From the cell containing the given text, extract its center point as [x, y] coordinate. 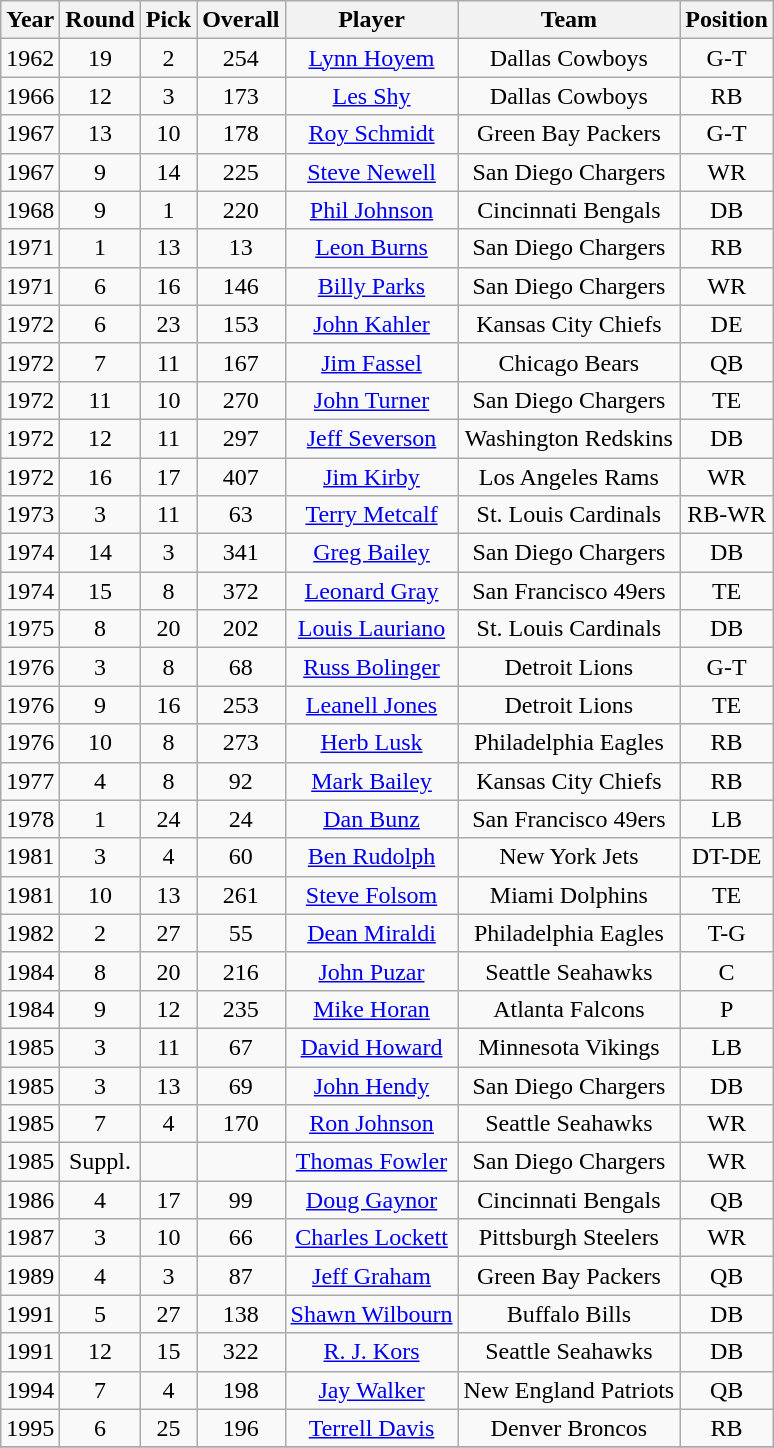
John Puzar [372, 971]
Los Angeles Rams [569, 477]
Jim Fassel [372, 362]
Overall [241, 20]
1995 [30, 1428]
Leon Burns [372, 248]
92 [241, 781]
Leonard Gray [372, 591]
23 [168, 324]
341 [241, 553]
178 [241, 134]
254 [241, 58]
1968 [30, 210]
1994 [30, 1390]
407 [241, 477]
P [727, 1009]
68 [241, 667]
Russ Bolinger [372, 667]
Steve Folsom [372, 895]
198 [241, 1390]
253 [241, 705]
Jay Walker [372, 1390]
25 [168, 1428]
99 [241, 1200]
Billy Parks [372, 286]
Position [727, 20]
Jim Kirby [372, 477]
138 [241, 1314]
Year [30, 20]
297 [241, 438]
220 [241, 210]
Doug Gaynor [372, 1200]
DT-DE [727, 857]
Miami Dolphins [569, 895]
66 [241, 1238]
372 [241, 591]
322 [241, 1352]
1973 [30, 515]
Dean Miraldi [372, 933]
63 [241, 515]
60 [241, 857]
Team [569, 20]
Suppl. [100, 1162]
1962 [30, 58]
196 [241, 1428]
270 [241, 400]
167 [241, 362]
Charles Lockett [372, 1238]
Terry Metcalf [372, 515]
146 [241, 286]
173 [241, 96]
Les Shy [372, 96]
202 [241, 629]
235 [241, 1009]
1982 [30, 933]
1989 [30, 1276]
Lynn Hoyem [372, 58]
Thomas Fowler [372, 1162]
Herb Lusk [372, 743]
69 [241, 1085]
Shawn Wilbourn [372, 1314]
David Howard [372, 1047]
Round [100, 20]
Pittsburgh Steelers [569, 1238]
Buffalo Bills [569, 1314]
Ron Johnson [372, 1124]
1978 [30, 819]
Phil Johnson [372, 210]
John Kahler [372, 324]
Washington Redskins [569, 438]
C [727, 971]
19 [100, 58]
Atlanta Falcons [569, 1009]
T-G [727, 933]
Chicago Bears [569, 362]
Jeff Graham [372, 1276]
87 [241, 1276]
273 [241, 743]
Terrell Davis [372, 1428]
Dan Bunz [372, 819]
1977 [30, 781]
170 [241, 1124]
Steve Newell [372, 172]
Mark Bailey [372, 781]
Louis Lauriano [372, 629]
1987 [30, 1238]
RB-WR [727, 515]
New England Patriots [569, 1390]
Denver Broncos [569, 1428]
5 [100, 1314]
Greg Bailey [372, 553]
Mike Horan [372, 1009]
New York Jets [569, 857]
Minnesota Vikings [569, 1047]
John Hendy [372, 1085]
1986 [30, 1200]
Ben Rudolph [372, 857]
R. J. Kors [372, 1352]
261 [241, 895]
55 [241, 933]
216 [241, 971]
John Turner [372, 400]
225 [241, 172]
67 [241, 1047]
Jeff Severson [372, 438]
Roy Schmidt [372, 134]
DE [727, 324]
Leanell Jones [372, 705]
153 [241, 324]
Pick [168, 20]
1966 [30, 96]
Player [372, 20]
1975 [30, 629]
